For the text-containing cell, return its midpoint in [x, y] coordinate format. 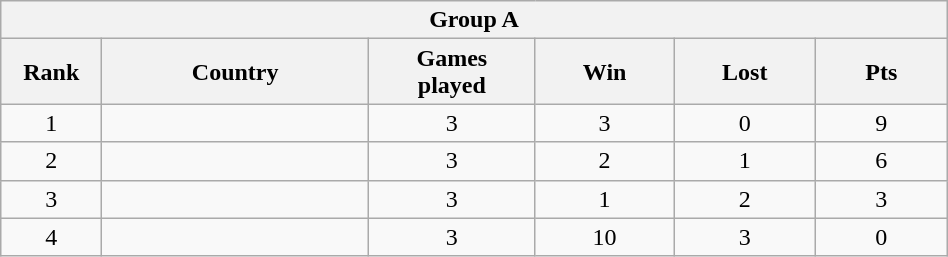
Win [604, 72]
Group A [474, 20]
Pts [881, 72]
Lost [744, 72]
Games played [452, 72]
4 [52, 237]
6 [881, 161]
9 [881, 123]
Country [236, 72]
Rank [52, 72]
10 [604, 237]
